Pinpoint the cell where the given text exists, returning its (X, Y) midpoint coordinate. 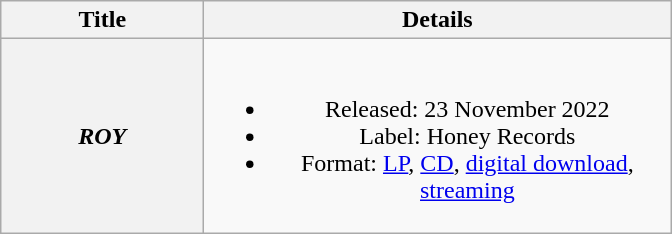
Released: 23 November 2022Label: Honey RecordsFormat: LP, CD, digital download, streaming (438, 136)
Title (102, 20)
ROY (102, 136)
Details (438, 20)
